Extract the (X, Y) coordinate from the center of the cell holding the provided text.  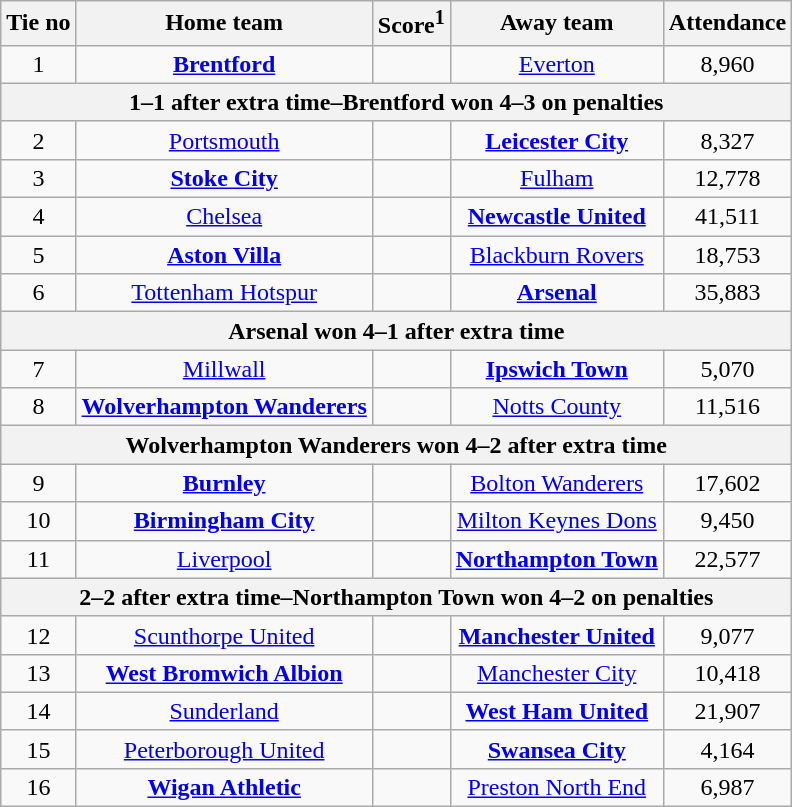
West Ham United (556, 711)
9,450 (727, 521)
Wolverhampton Wanderers (224, 407)
Away team (556, 24)
1 (38, 64)
Chelsea (224, 217)
Aston Villa (224, 255)
Bolton Wanderers (556, 483)
Peterborough United (224, 749)
Northampton Town (556, 559)
Everton (556, 64)
10 (38, 521)
9 (38, 483)
West Bromwich Albion (224, 673)
35,883 (727, 293)
1–1 after extra time–Brentford won 4–3 on penalties (396, 102)
Liverpool (224, 559)
Birmingham City (224, 521)
4 (38, 217)
Newcastle United (556, 217)
Swansea City (556, 749)
2–2 after extra time–Northampton Town won 4–2 on penalties (396, 597)
Score1 (411, 24)
12 (38, 635)
Blackburn Rovers (556, 255)
8 (38, 407)
2 (38, 140)
Scunthorpe United (224, 635)
Wolverhampton Wanderers won 4–2 after extra time (396, 445)
5,070 (727, 369)
Tottenham Hotspur (224, 293)
3 (38, 178)
Wigan Athletic (224, 787)
Millwall (224, 369)
11,516 (727, 407)
41,511 (727, 217)
5 (38, 255)
4,164 (727, 749)
11 (38, 559)
Sunderland (224, 711)
21,907 (727, 711)
Arsenal (556, 293)
16 (38, 787)
7 (38, 369)
Leicester City (556, 140)
17,602 (727, 483)
Tie no (38, 24)
6,987 (727, 787)
13 (38, 673)
Manchester United (556, 635)
Portsmouth (224, 140)
8,960 (727, 64)
6 (38, 293)
Ipswich Town (556, 369)
Stoke City (224, 178)
Notts County (556, 407)
14 (38, 711)
8,327 (727, 140)
22,577 (727, 559)
Burnley (224, 483)
Home team (224, 24)
Preston North End (556, 787)
Arsenal won 4–1 after extra time (396, 331)
Milton Keynes Dons (556, 521)
Fulham (556, 178)
12,778 (727, 178)
10,418 (727, 673)
Manchester City (556, 673)
Attendance (727, 24)
18,753 (727, 255)
Brentford (224, 64)
15 (38, 749)
9,077 (727, 635)
